Detect which cell encompasses the target text, then output its (X, Y) center coordinate. 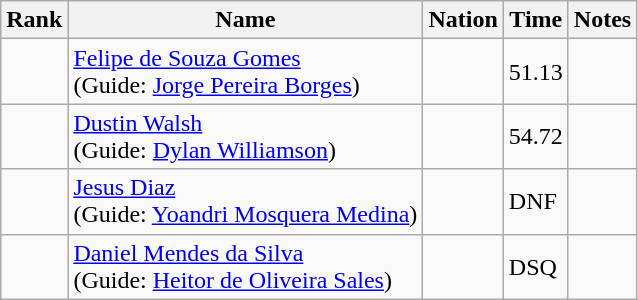
DNF (536, 202)
Rank (34, 20)
Nation (463, 20)
Felipe de Souza Gomes(Guide: Jorge Pereira Borges) (246, 72)
Notes (602, 20)
Daniel Mendes da Silva(Guide: Heitor de Oliveira Sales) (246, 266)
54.72 (536, 136)
Dustin Walsh(Guide: Dylan Williamson) (246, 136)
51.13 (536, 72)
Jesus Diaz(Guide: Yoandri Mosquera Medina) (246, 202)
Time (536, 20)
Name (246, 20)
DSQ (536, 266)
